Search for the cell housing the specified text and yield its (x, y) center coordinate. 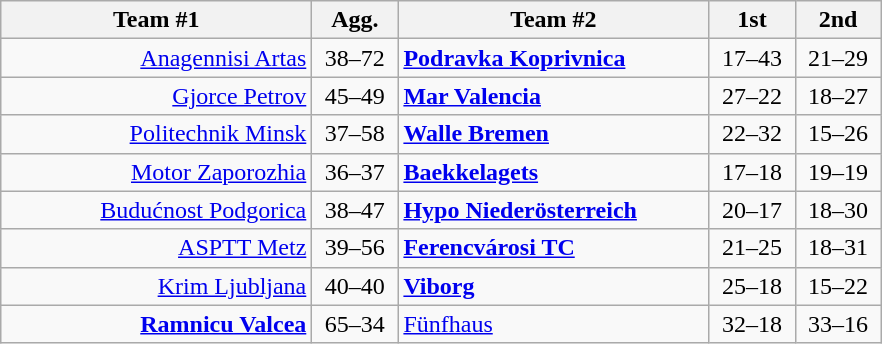
Mar Valencia (554, 96)
Krim Ljubljana (156, 286)
17–18 (752, 172)
22–32 (752, 134)
38–47 (355, 210)
Fünfhaus (554, 324)
20–17 (752, 210)
65–34 (355, 324)
18–27 (838, 96)
40–40 (355, 286)
27–22 (752, 96)
18–31 (838, 248)
37–58 (355, 134)
Ramnicu Valcea (156, 324)
Gjorce Petrov (156, 96)
15–26 (838, 134)
1st (752, 20)
Viborg (554, 286)
17–43 (752, 58)
Baekkelagets (554, 172)
Agg. (355, 20)
21–25 (752, 248)
2nd (838, 20)
19–19 (838, 172)
36–37 (355, 172)
Hypo Niederösterreich (554, 210)
45–49 (355, 96)
18–30 (838, 210)
21–29 (838, 58)
25–18 (752, 286)
Politechnik Minsk (156, 134)
38–72 (355, 58)
33–16 (838, 324)
39–56 (355, 248)
Ferencvárosi TC (554, 248)
15–22 (838, 286)
Anagennisi Artas (156, 58)
Team #2 (554, 20)
32–18 (752, 324)
ASPTT Metz (156, 248)
Budućnost Podgorica (156, 210)
Team #1 (156, 20)
Motor Zaporozhia (156, 172)
Podravka Koprivnica (554, 58)
Walle Bremen (554, 134)
